Search for the cell housing the specified text and yield its [X, Y] center coordinate. 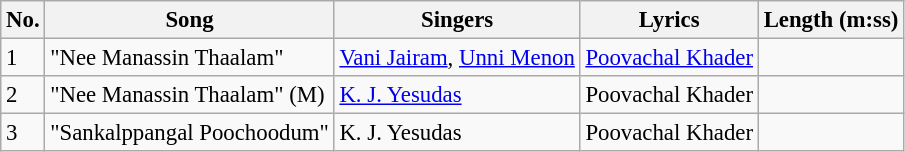
2 [23, 95]
1 [23, 58]
Lyrics [669, 20]
"Nee Manassin Thaalam" (M) [190, 95]
No. [23, 20]
Vani Jairam, Unni Menon [457, 58]
Song [190, 20]
"Sankalppangal Poochoodum" [190, 133]
3 [23, 133]
"Nee Manassin Thaalam" [190, 58]
Length (m:ss) [830, 20]
Singers [457, 20]
